Capture the cell that displays the provided text and extract its (X, Y) central coordinate. 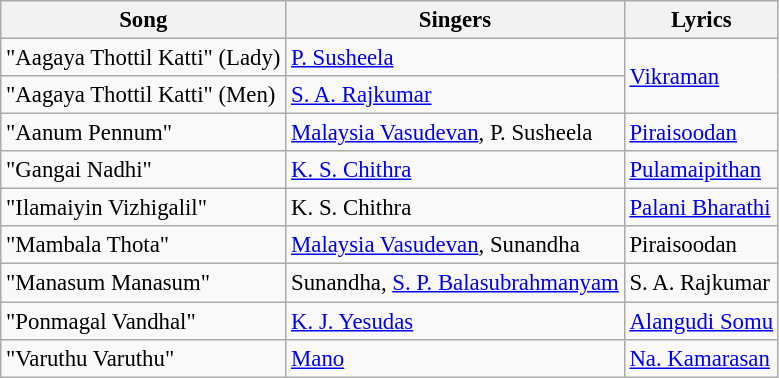
"Aagaya Thottil Katti" (Men) (144, 95)
Na. Kamarasan (701, 358)
Singers (455, 20)
"Manasum Manasum" (144, 283)
Malaysia Vasudevan, Sunandha (455, 245)
"Ponmagal Vandhal" (144, 321)
Mano (455, 358)
K. J. Yesudas (455, 321)
Pulamaipithan (701, 170)
"Aagaya Thottil Katti" (Lady) (144, 58)
Vikraman (701, 76)
"Mambala Thota" (144, 245)
Alangudi Somu (701, 321)
Sunandha, S. P. Balasubrahmanyam (455, 283)
"Aanum Pennum" (144, 133)
"Ilamaiyin Vizhigalil" (144, 208)
"Varuthu Varuthu" (144, 358)
Malaysia Vasudevan, P. Susheela (455, 133)
P. Susheela (455, 58)
"Gangai Nadhi" (144, 170)
Palani Bharathi (701, 208)
Song (144, 20)
Lyrics (701, 20)
